Find where the given text appears and provide that cell's center as [x, y] coordinate. 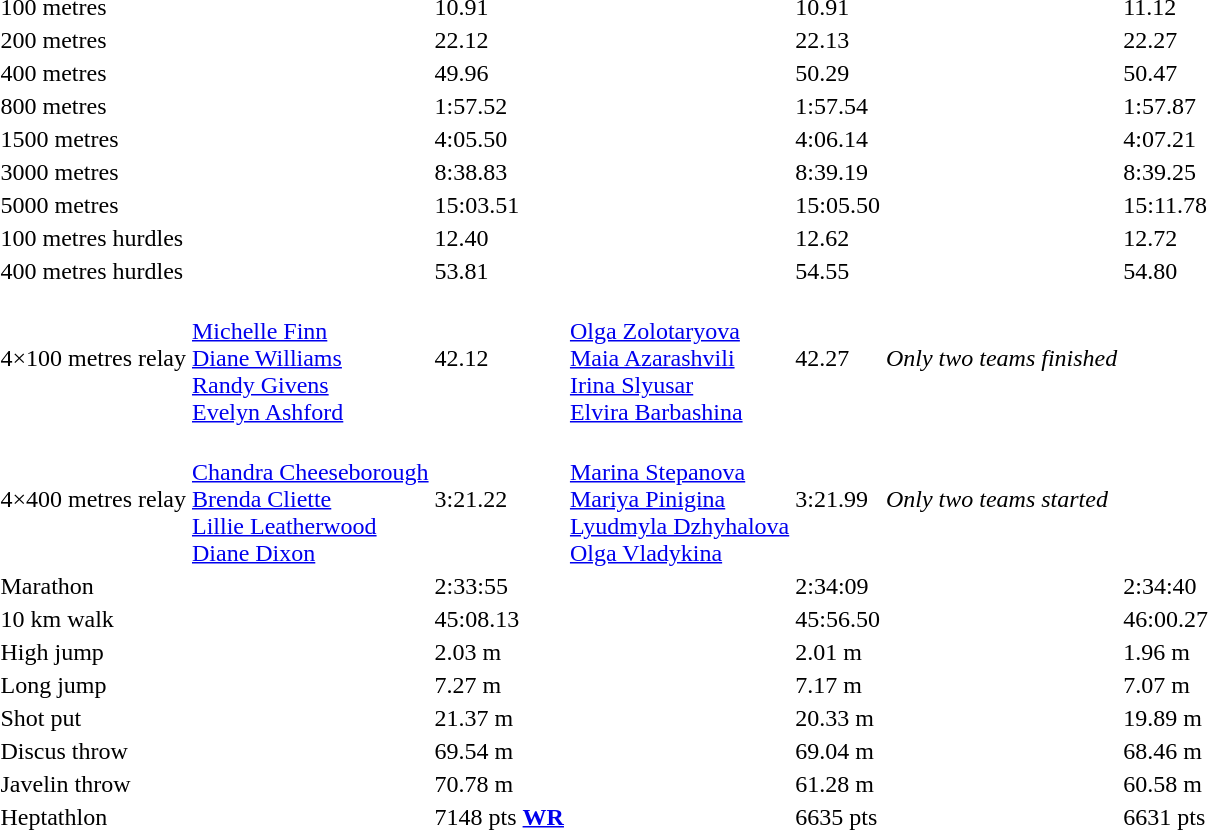
1:57.52 [499, 106]
50.29 [838, 73]
15:05.50 [838, 205]
15:03.51 [499, 205]
69.04 m [838, 751]
69.54 m [499, 751]
42.27 [838, 358]
54.55 [838, 271]
Only two teams finished [1001, 358]
49.96 [499, 73]
Marina StepanovaMariya PiniginaLyudmyla DzhyhalovaOlga Vladykina [679, 499]
3:21.99 [838, 499]
Olga ZolotaryovaMaia AzarashviliIrina SlyusarElvira Barbashina [679, 358]
53.81 [499, 271]
2.01 m [838, 652]
21.37 m [499, 718]
45:08.13 [499, 619]
2.03 m [499, 652]
70.78 m [499, 784]
45:56.50 [838, 619]
4:05.50 [499, 139]
Only two teams started [1001, 499]
Chandra CheeseboroughBrenda ClietteLillie LeatherwoodDiane Dixon [310, 499]
7.27 m [499, 685]
8:39.19 [838, 172]
12.40 [499, 238]
22.12 [499, 40]
3:21.22 [499, 499]
2:34:09 [838, 586]
Michelle FinnDiane WilliamsRandy GivensEvelyn Ashford [310, 358]
22.13 [838, 40]
20.33 m [838, 718]
7.17 m [838, 685]
12.62 [838, 238]
42.12 [499, 358]
8:38.83 [499, 172]
4:06.14 [838, 139]
2:33:55 [499, 586]
1:57.54 [838, 106]
61.28 m [838, 784]
